Identify which cell holds the provided text, then report its (x, y) central coordinate. 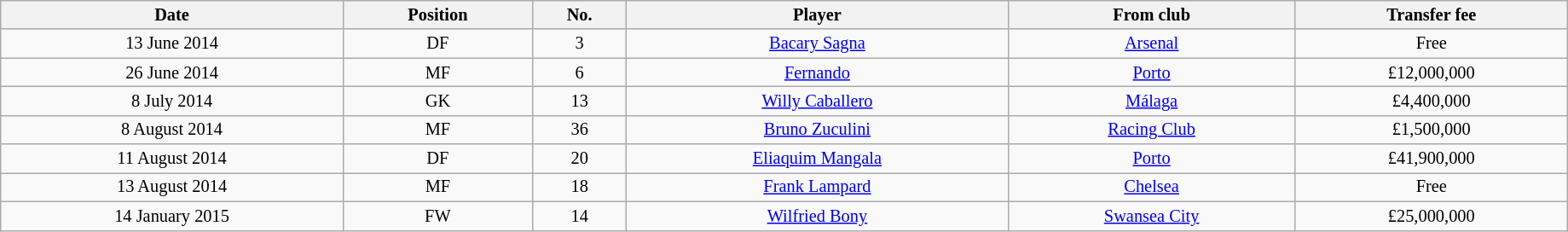
Racing Club (1151, 130)
£12,000,000 (1431, 72)
Bruno Zuculini (817, 130)
14 (579, 216)
Eliaquim Mangala (817, 159)
GK (437, 101)
Position (437, 14)
20 (579, 159)
£1,500,000 (1431, 130)
Bacary Sagna (817, 43)
£25,000,000 (1431, 216)
Date (172, 14)
Málaga (1151, 101)
Arsenal (1151, 43)
£4,400,000 (1431, 101)
FW (437, 216)
Chelsea (1151, 187)
11 August 2014 (172, 159)
18 (579, 187)
Willy Caballero (817, 101)
8 August 2014 (172, 130)
£41,900,000 (1431, 159)
Frank Lampard (817, 187)
From club (1151, 14)
13 August 2014 (172, 187)
6 (579, 72)
Player (817, 14)
Wilfried Bony (817, 216)
Transfer fee (1431, 14)
Swansea City (1151, 216)
Fernando (817, 72)
13 (579, 101)
8 July 2014 (172, 101)
3 (579, 43)
No. (579, 14)
26 June 2014 (172, 72)
36 (579, 130)
13 June 2014 (172, 43)
14 January 2015 (172, 216)
